Determine the (X, Y) coordinate at the center of the cell enclosing the given text.  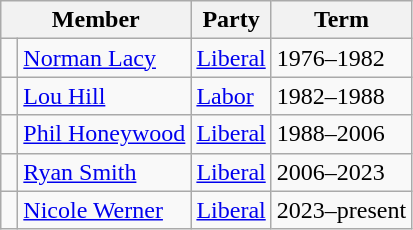
Party (231, 20)
Term (341, 20)
1976–1982 (341, 58)
Member (96, 20)
1988–2006 (341, 134)
Norman Lacy (104, 58)
Nicole Werner (104, 210)
2023–present (341, 210)
Ryan Smith (104, 172)
Phil Honeywood (104, 134)
Labor (231, 96)
2006–2023 (341, 172)
Lou Hill (104, 96)
1982–1988 (341, 96)
